Output the [x, y] coordinate of the center of the cell containing the given text.  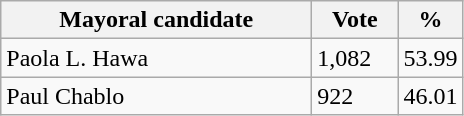
Vote [355, 20]
Paul Chablo [156, 96]
53.99 [430, 58]
922 [355, 96]
% [430, 20]
Paola L. Hawa [156, 58]
1,082 [355, 58]
46.01 [430, 96]
Mayoral candidate [156, 20]
